Capture the cell that displays the provided text and extract its (x, y) central coordinate. 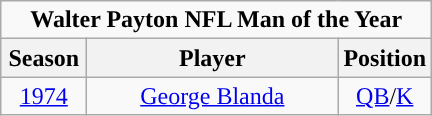
QB/K (385, 96)
Season (44, 58)
Player (212, 58)
Position (385, 58)
George Blanda (212, 96)
Walter Payton NFL Man of the Year (216, 20)
1974 (44, 96)
